Determine the (x, y) coordinate at the center of the cell enclosing the given text.  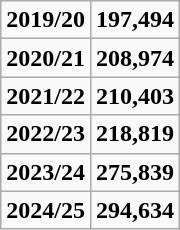
275,839 (134, 172)
294,634 (134, 210)
2024/25 (46, 210)
2021/22 (46, 96)
210,403 (134, 96)
2022/23 (46, 134)
2023/24 (46, 172)
2019/20 (46, 20)
218,819 (134, 134)
197,494 (134, 20)
2020/21 (46, 58)
208,974 (134, 58)
